Find where the given text appears and provide that cell's center as [x, y] coordinate. 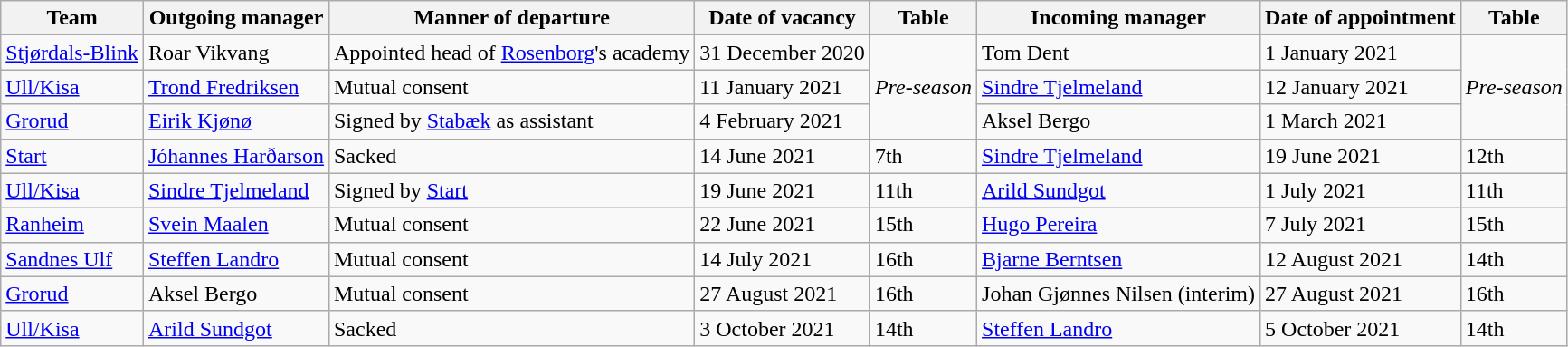
Hugo Pereira [1118, 225]
5 October 2021 [1361, 328]
Signed by Start [511, 190]
4 February 2021 [783, 121]
12 January 2021 [1361, 87]
Start [72, 156]
Team [72, 18]
3 October 2021 [783, 328]
Svein Maalen [235, 225]
Ranheim [72, 225]
12 August 2021 [1361, 259]
Outgoing manager [235, 18]
Tom Dent [1118, 53]
Date of vacancy [783, 18]
1 January 2021 [1361, 53]
Date of appointment [1361, 18]
12th [1514, 156]
Eirik Kjønø [235, 121]
Manner of departure [511, 18]
Trond Fredriksen [235, 87]
11 January 2021 [783, 87]
31 December 2020 [783, 53]
7th [923, 156]
14 June 2021 [783, 156]
Signed by Stabæk as assistant [511, 121]
7 July 2021 [1361, 225]
Johan Gjønnes Nilsen (interim) [1118, 294]
1 March 2021 [1361, 121]
Stjørdals-Blink [72, 53]
22 June 2021 [783, 225]
Appointed head of Rosenborg's academy [511, 53]
Roar Vikvang [235, 53]
Bjarne Berntsen [1118, 259]
Sandnes Ulf [72, 259]
14 July 2021 [783, 259]
Incoming manager [1118, 18]
1 July 2021 [1361, 190]
Jóhannes Harðarson [235, 156]
